From the cell containing the given text, extract its center point as (x, y) coordinate. 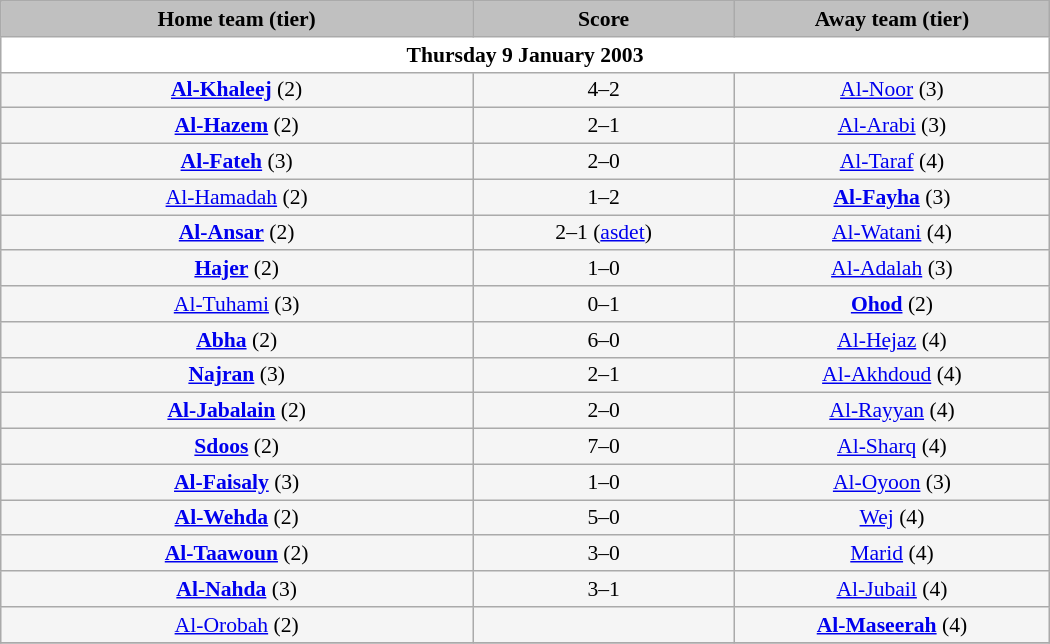
1–2 (604, 197)
Al-Taraf (4) (892, 162)
Al-Faisaly (3) (237, 482)
Home team (tier) (237, 19)
6–0 (604, 340)
Al-Fateh (3) (237, 162)
Thursday 9 January 2003 (525, 55)
Al-Akhdoud (4) (892, 375)
Al-Oyoon (3) (892, 482)
7–0 (604, 447)
Al-Adalah (3) (892, 269)
Wej (4) (892, 518)
Score (604, 19)
5–0 (604, 518)
Sdoos (2) (237, 447)
Al-Fayha (3) (892, 197)
Al-Sharq (4) (892, 447)
3–1 (604, 589)
3–0 (604, 554)
Najran (3) (237, 375)
Al-Rayyan (4) (892, 411)
Ohod (2) (892, 304)
2–1 (asdet) (604, 233)
Al-Maseerah (4) (892, 625)
Al-Orobah (2) (237, 625)
Al-Taawoun (2) (237, 554)
Al-Watani (4) (892, 233)
Al-Hamadah (2) (237, 197)
Marid (4) (892, 554)
Al-Arabi (3) (892, 126)
Al-Jubail (4) (892, 589)
Al-Nahda (3) (237, 589)
Al-Ansar (2) (237, 233)
Al-Hejaz (4) (892, 340)
Abha (2) (237, 340)
Al-Jabalain (2) (237, 411)
4–2 (604, 90)
0–1 (604, 304)
Al-Tuhami (3) (237, 304)
Away team (tier) (892, 19)
Al-Wehda (2) (237, 518)
Hajer (2) (237, 269)
Al-Noor (3) (892, 90)
Al-Khaleej (2) (237, 90)
Al-Hazem (2) (237, 126)
